Output the (X, Y) coordinate of the center of the cell containing the given text.  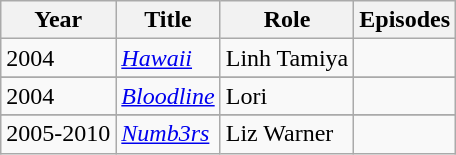
Lori (287, 96)
Liz Warner (287, 134)
2005-2010 (58, 134)
Episodes (405, 20)
Linh Tamiya (287, 58)
Title (168, 20)
Role (287, 20)
Hawaii (168, 58)
Year (58, 20)
Numb3rs (168, 134)
Bloodline (168, 96)
